Extract the (x, y) coordinate from the center of the cell holding the provided text.  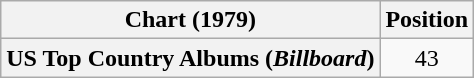
Position (427, 20)
Chart (1979) (190, 20)
43 (427, 58)
US Top Country Albums (Billboard) (190, 58)
